Extract the [x, y] coordinate from the center of the cell holding the provided text.  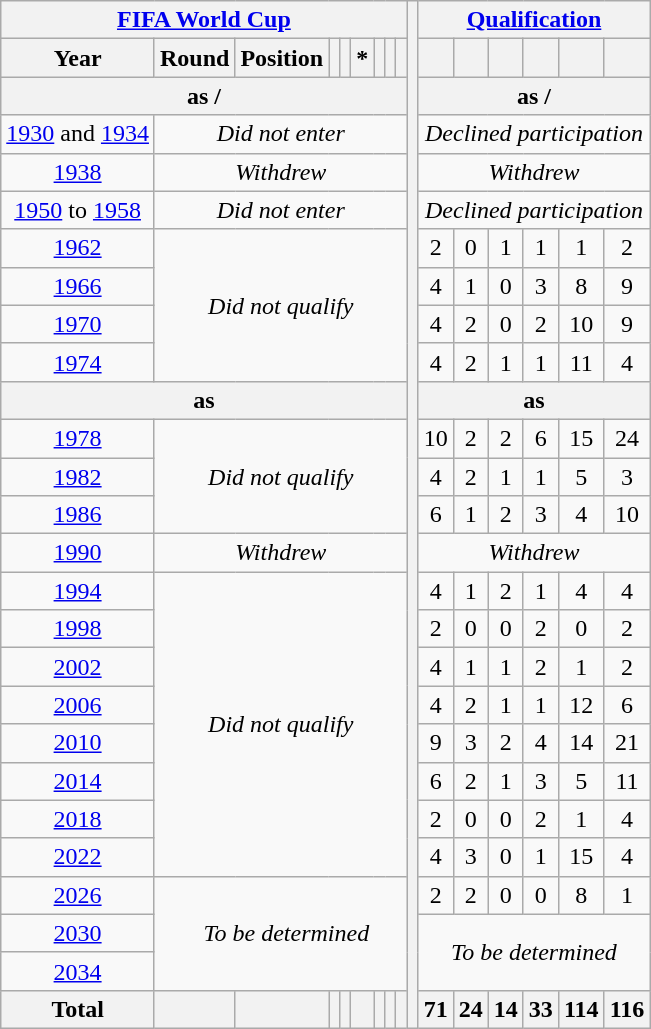
1930 and 1934 [78, 134]
Round [194, 58]
2002 [78, 667]
2018 [78, 819]
Position [282, 58]
Year [78, 58]
1978 [78, 438]
1990 [78, 553]
2034 [78, 971]
2010 [78, 743]
21 [627, 743]
2030 [78, 933]
2006 [78, 705]
114 [581, 1009]
2022 [78, 857]
* [362, 58]
1970 [78, 324]
1962 [78, 248]
2026 [78, 895]
2014 [78, 781]
71 [436, 1009]
FIFA World Cup [204, 20]
1986 [78, 515]
Total [78, 1009]
1998 [78, 629]
1974 [78, 362]
Qualification [534, 20]
1950 to 1958 [78, 210]
33 [540, 1009]
1966 [78, 286]
1982 [78, 477]
1994 [78, 591]
12 [581, 705]
1938 [78, 172]
116 [627, 1009]
